Capture the cell that displays the provided text and extract its (X, Y) central coordinate. 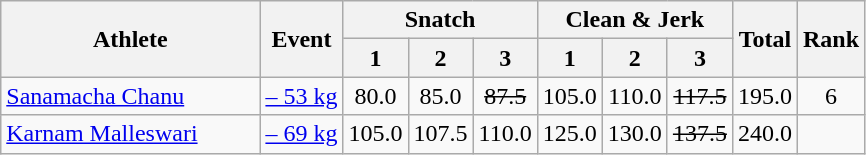
Event (302, 39)
Snatch (440, 20)
– 53 kg (302, 96)
195.0 (764, 96)
Karnam Malleswari (130, 134)
85.0 (440, 96)
240.0 (764, 134)
Athlete (130, 39)
125.0 (570, 134)
Sanamacha Chanu (130, 96)
Total (764, 39)
Rank (832, 39)
Clean & Jerk (634, 20)
80.0 (376, 96)
– 69 kg (302, 134)
117.5 (700, 96)
6 (832, 96)
87.5 (505, 96)
137.5 (700, 134)
107.5 (440, 134)
130.0 (634, 134)
